Return the (X, Y) coordinate for the center point of the cell that contains the specified text.  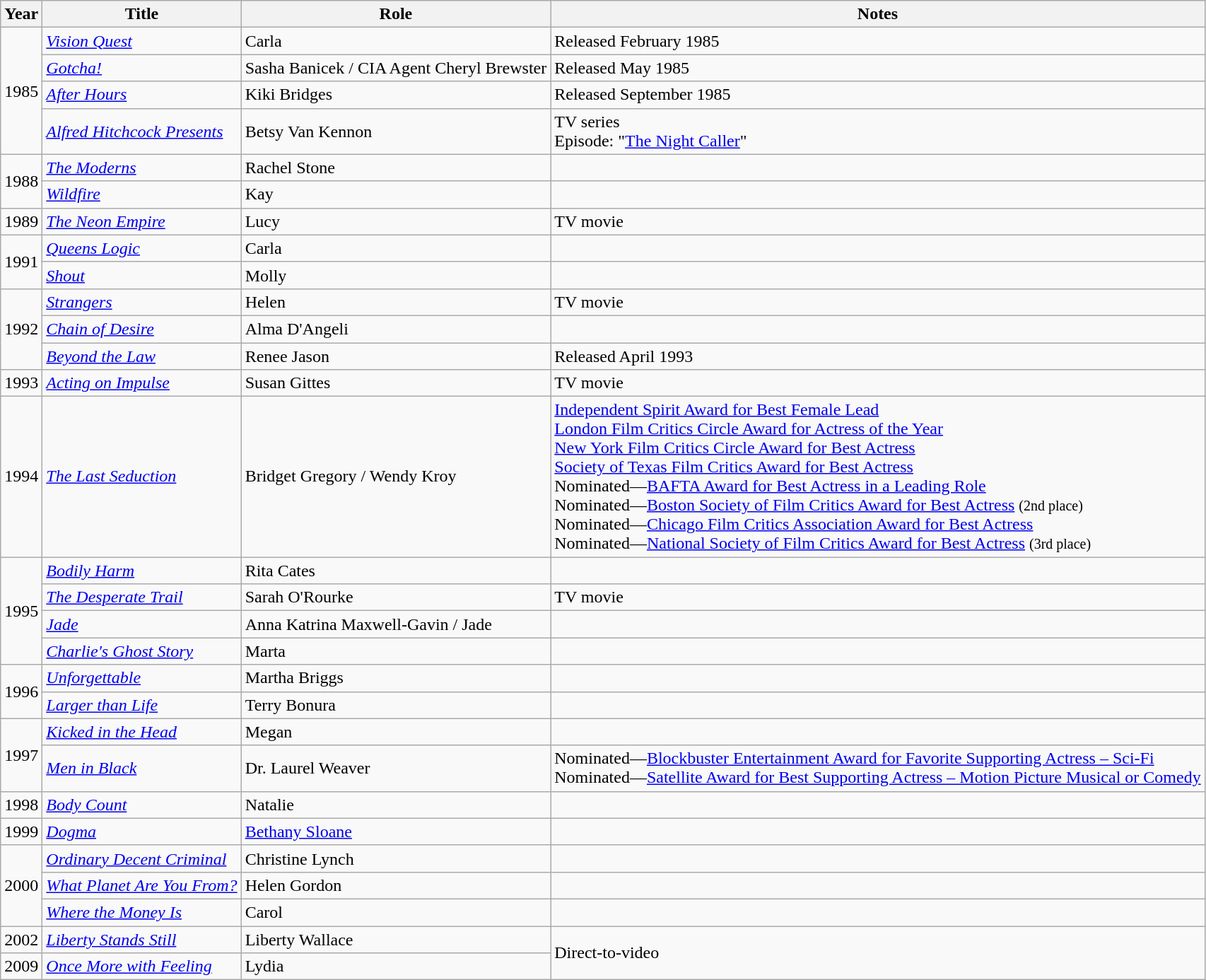
1991 (21, 262)
Notes (878, 14)
Marta (396, 651)
Bodily Harm (141, 571)
What Planet Are You From? (141, 885)
Direct-to-video (878, 953)
Men in Black (141, 768)
Ordinary Decent Criminal (141, 858)
1994 (21, 477)
Alma D'Angeli (396, 329)
Shout (141, 275)
Body Count (141, 805)
Where the Money Is (141, 912)
Lydia (396, 967)
Anna Katrina Maxwell-Gavin / Jade (396, 624)
Acting on Impulse (141, 383)
Queens Logic (141, 248)
Liberty Stands Still (141, 940)
Released May 1985 (878, 68)
Released February 1985 (878, 41)
Alfred Hitchcock Presents (141, 132)
Vision Quest (141, 41)
Unforgettable (141, 678)
Title (141, 14)
Wildfire (141, 194)
2002 (21, 940)
Terry Bonura (396, 705)
The Desperate Trail (141, 597)
Larger than Life (141, 705)
Christine Lynch (396, 858)
Beyond the Law (141, 356)
1996 (21, 692)
1993 (21, 383)
Once More with Feeling (141, 967)
1998 (21, 805)
Kay (396, 194)
1988 (21, 181)
The Moderns (141, 168)
Carol (396, 912)
Sasha Banicek / CIA Agent Cheryl Brewster (396, 68)
Rita Cates (396, 571)
Kiki Bridges (396, 95)
Betsy Van Kennon (396, 132)
The Last Seduction (141, 477)
Bridget Gregory / Wendy Kroy (396, 477)
Chain of Desire (141, 329)
1995 (21, 611)
Liberty Wallace (396, 940)
2009 (21, 967)
Susan Gittes (396, 383)
Natalie (396, 805)
Sarah O'Rourke (396, 597)
Rachel Stone (396, 168)
Helen Gordon (396, 885)
Martha Briggs (396, 678)
Megan (396, 732)
Role (396, 14)
1985 (21, 91)
After Hours (141, 95)
TV seriesEpisode: "The Night Caller" (878, 132)
Dogma (141, 832)
Year (21, 14)
Renee Jason (396, 356)
Lucy (396, 221)
Released September 1985 (878, 95)
The Neon Empire (141, 221)
Helen (396, 302)
Molly (396, 275)
Kicked in the Head (141, 732)
Jade (141, 624)
1992 (21, 329)
2000 (21, 885)
1989 (21, 221)
Gotcha! (141, 68)
Strangers (141, 302)
1999 (21, 832)
Bethany Sloane (396, 832)
Charlie's Ghost Story (141, 651)
Released April 1993 (878, 356)
Dr. Laurel Weaver (396, 768)
1997 (21, 755)
